For the text-containing cell, return its midpoint in (x, y) coordinate format. 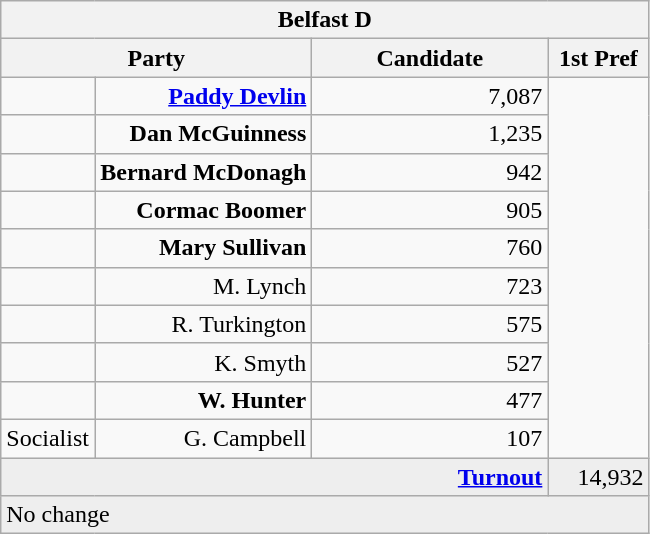
107 (430, 438)
1,235 (430, 134)
G. Campbell (204, 438)
Dan McGuinness (204, 134)
942 (430, 172)
R. Turkington (204, 324)
Cormac Boomer (204, 210)
M. Lynch (204, 286)
14,932 (598, 477)
Candidate (430, 58)
Socialist (48, 438)
760 (430, 248)
7,087 (430, 96)
Mary Sullivan (204, 248)
723 (430, 286)
Party (156, 58)
527 (430, 362)
No change (325, 515)
K. Smyth (204, 362)
1st Pref (598, 58)
Turnout (274, 477)
477 (430, 400)
Paddy Devlin (204, 96)
905 (430, 210)
Belfast D (325, 20)
Bernard McDonagh (204, 172)
W. Hunter (204, 400)
575 (430, 324)
